Output the [X, Y] coordinate of the center of the cell containing the given text.  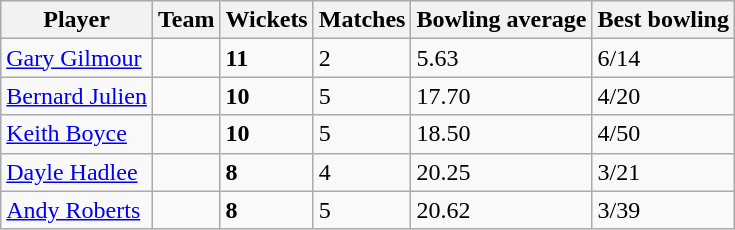
Wickets [266, 20]
Bowling average [502, 20]
4/20 [663, 96]
3/39 [663, 210]
Andy Roberts [77, 210]
11 [266, 58]
Matches [362, 20]
Player [77, 20]
5.63 [502, 58]
Keith Boyce [77, 134]
Gary Gilmour [77, 58]
4 [362, 172]
Bernard Julien [77, 96]
6/14 [663, 58]
Team [186, 20]
Dayle Hadlee [77, 172]
Best bowling [663, 20]
18.50 [502, 134]
4/50 [663, 134]
3/21 [663, 172]
20.62 [502, 210]
20.25 [502, 172]
17.70 [502, 96]
2 [362, 58]
